Find where the given text appears and provide that cell's center as [x, y] coordinate. 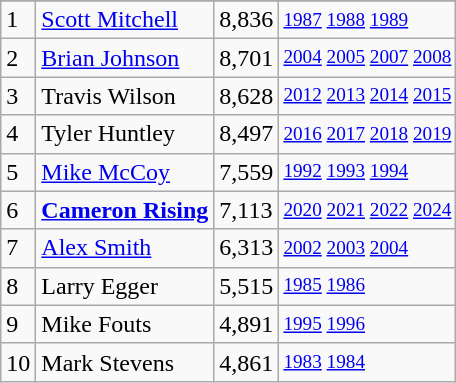
6,313 [246, 248]
Alex Smith [125, 248]
8 [18, 286]
Mark Stevens [125, 362]
5 [18, 172]
8,701 [246, 58]
1985 1986 [368, 286]
Travis Wilson [125, 96]
2012 2013 2014 2015 [368, 96]
Brian Johnson [125, 58]
4,861 [246, 362]
10 [18, 362]
Larry Egger [125, 286]
8,836 [246, 20]
1987 1988 1989 [368, 20]
1992 1993 1994 [368, 172]
6 [18, 210]
5,515 [246, 286]
1983 1984 [368, 362]
8,628 [246, 96]
1 [18, 20]
7,113 [246, 210]
4,891 [246, 324]
2002 2003 2004 [368, 248]
Mike McCoy [125, 172]
Mike Fouts [125, 324]
Cameron Rising [125, 210]
Tyler Huntley [125, 134]
2004 2005 2007 2008 [368, 58]
8,497 [246, 134]
2020 2021 2022 2024 [368, 210]
2016 2017 2018 2019 [368, 134]
7 [18, 248]
Scott Mitchell [125, 20]
1995 1996 [368, 324]
4 [18, 134]
2 [18, 58]
3 [18, 96]
7,559 [246, 172]
9 [18, 324]
